Provide the (X, Y) coordinate of the cell's center where the given text is located.  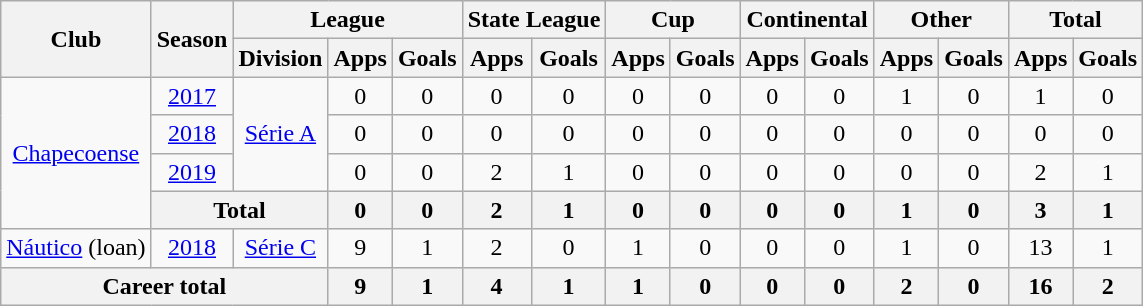
2017 (192, 96)
16 (1040, 286)
Season (192, 39)
Division (280, 58)
Cup (673, 20)
Other (941, 20)
Club (76, 39)
Série A (280, 134)
Náutico (loan) (76, 248)
League (348, 20)
Chapecoense (76, 153)
Career total (164, 286)
13 (1040, 248)
State League (534, 20)
2019 (192, 172)
3 (1040, 210)
4 (496, 286)
Continental (807, 20)
Série C (280, 248)
